For the text-containing cell, return its midpoint in [x, y] coordinate format. 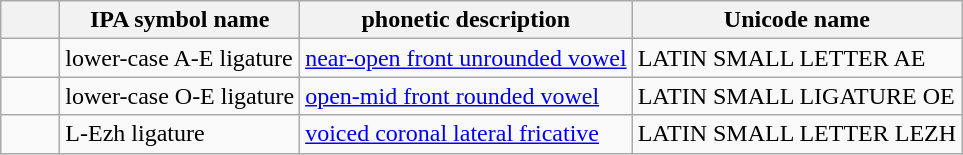
LATIN SMALL LIGATURE OE [796, 96]
IPA symbol name [180, 20]
lower-case O-E ligature [180, 96]
LATIN SMALL LETTER LEZH [796, 134]
near-open front unrounded vowel [466, 58]
voiced coronal lateral fricative [466, 134]
L-Ezh ligature [180, 134]
open-mid front rounded vowel [466, 96]
phonetic description [466, 20]
lower-case A-E ligature [180, 58]
Unicode name [796, 20]
LATIN SMALL LETTER AE [796, 58]
